For the text-containing cell, return its midpoint in [x, y] coordinate format. 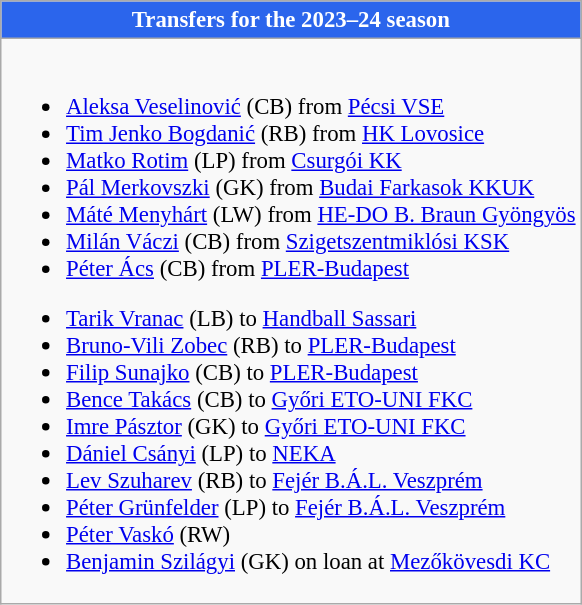
Transfers for the 2023–24 season [291, 20]
